Detect which cell encompasses the target text, then output its [x, y] center coordinate. 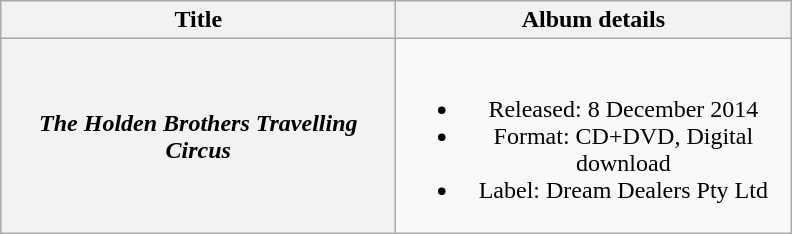
Album details [594, 20]
The Holden Brothers Travelling Circus [198, 136]
Released: 8 December 2014Format: CD+DVD, Digital downloadLabel: Dream Dealers Pty Ltd [594, 136]
Title [198, 20]
